Return the [x, y] coordinate for the center point of the cell that contains the specified text.  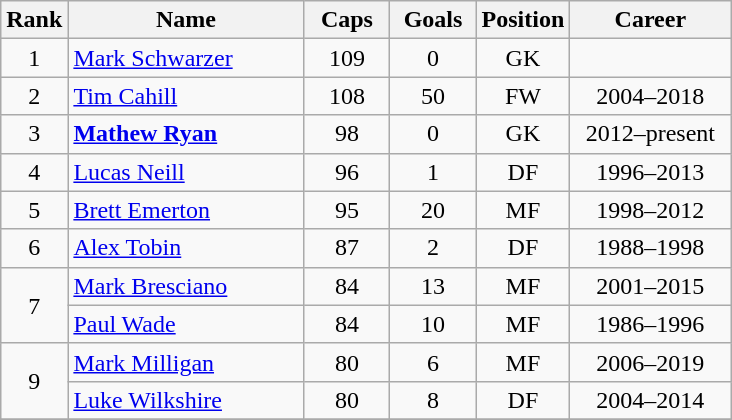
10 [433, 324]
Goals [433, 20]
108 [347, 96]
2004–2018 [650, 96]
1996–2013 [650, 172]
87 [347, 248]
FW [523, 96]
1986–1996 [650, 324]
8 [433, 400]
7 [34, 305]
Career [650, 20]
Name [186, 20]
2012–present [650, 134]
2006–2019 [650, 362]
Mark Bresciano [186, 286]
98 [347, 134]
13 [433, 286]
Mark Milligan [186, 362]
2004–2014 [650, 400]
Brett Emerton [186, 210]
Alex Tobin [186, 248]
Mathew Ryan [186, 134]
Rank [34, 20]
3 [34, 134]
4 [34, 172]
Tim Cahill [186, 96]
Lucas Neill [186, 172]
109 [347, 58]
Paul Wade [186, 324]
50 [433, 96]
5 [34, 210]
Luke Wilkshire [186, 400]
96 [347, 172]
Mark Schwarzer [186, 58]
95 [347, 210]
2001–2015 [650, 286]
20 [433, 210]
Caps [347, 20]
1998–2012 [650, 210]
9 [34, 381]
1988–1998 [650, 248]
Position [523, 20]
